Return (X, Y) of the center of cell containing provided text 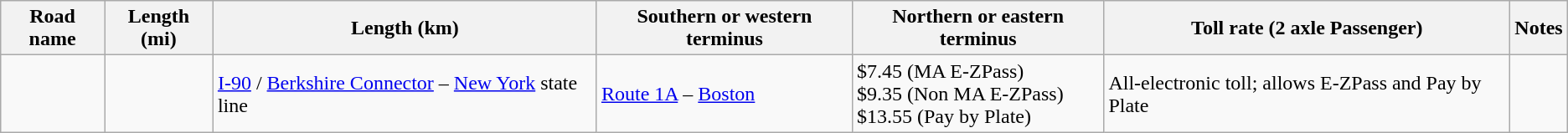
Length (km) (405, 28)
Route 1A – Boston (724, 94)
$7.45 (MA E-ZPass)$9.35 (Non MA E-ZPass)$13.55 (Pay by Plate) (977, 94)
Road name (53, 28)
Southern or western terminus (724, 28)
All-electronic toll; allows E-ZPass and Pay by Plate (1307, 94)
Notes (1539, 28)
Toll rate (2 axle Passenger) (1307, 28)
Length (mi) (158, 28)
I-90 / Berkshire Connector – New York state line (405, 94)
Northern or eastern terminus (977, 28)
